Search for the cell housing the specified text and yield its [x, y] center coordinate. 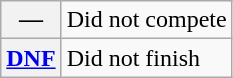
— [31, 20]
Did not compete [146, 20]
DNF [31, 58]
Did not finish [146, 58]
